Return [X, Y] of the center of cell containing provided text 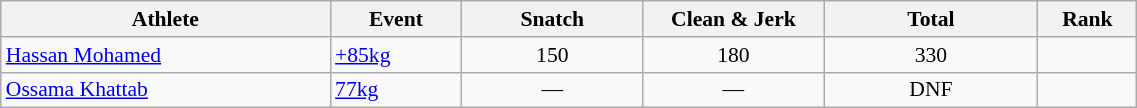
330 [931, 55]
Clean & Jerk [734, 19]
Snatch [552, 19]
DNF [931, 90]
Rank [1088, 19]
Event [396, 19]
Total [931, 19]
150 [552, 55]
180 [734, 55]
Hassan Mohamed [166, 55]
Ossama Khattab [166, 90]
+85kg [396, 55]
77kg [396, 90]
Athlete [166, 19]
